Return the [x, y] coordinate for the center point of the cell that contains the specified text.  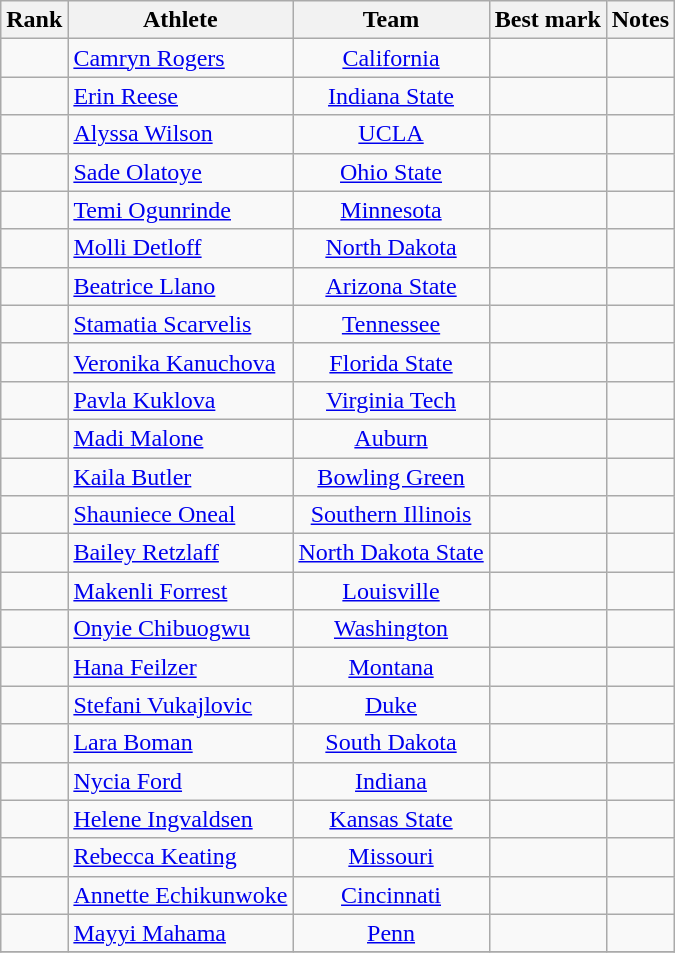
Nycia Ford [180, 781]
Minnesota [391, 210]
Rank [34, 20]
Indiana State [391, 96]
Louisville [391, 591]
Lara Boman [180, 743]
Pavla Kuklova [180, 400]
North Dakota State [391, 553]
Makenli Forrest [180, 591]
Camryn Rogers [180, 58]
Arizona State [391, 286]
Auburn [391, 438]
Rebecca Keating [180, 857]
Southern Illinois [391, 515]
Helene Ingvaldsen [180, 819]
Stamatia Scarvelis [180, 324]
Ohio State [391, 172]
Montana [391, 667]
Florida State [391, 362]
South Dakota [391, 743]
Mayyi Mahama [180, 933]
Indiana [391, 781]
North Dakota [391, 248]
Veronika Kanuchova [180, 362]
Erin Reese [180, 96]
Notes [640, 20]
Bowling Green [391, 477]
Kansas State [391, 819]
Team [391, 20]
Madi Malone [180, 438]
Temi Ogunrinde [180, 210]
Hana Feilzer [180, 667]
UCLA [391, 134]
Penn [391, 933]
Annette Echikunwoke [180, 895]
Missouri [391, 857]
Molli Detloff [180, 248]
Kaila Butler [180, 477]
Best mark [548, 20]
Alyssa Wilson [180, 134]
Onyie Chibuogwu [180, 629]
Beatrice Llano [180, 286]
Sade Olatoye [180, 172]
Virginia Tech [391, 400]
Stefani Vukajlovic [180, 705]
Cincinnati [391, 895]
Washington [391, 629]
Shauniece Oneal [180, 515]
Tennessee [391, 324]
California [391, 58]
Athlete [180, 20]
Duke [391, 705]
Bailey Retzlaff [180, 553]
